For the text-containing cell, return its midpoint in (X, Y) coordinate format. 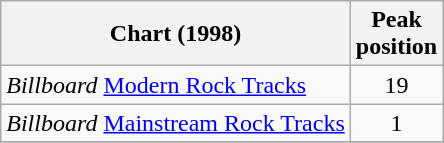
1 (396, 123)
Billboard Modern Rock Tracks (176, 85)
19 (396, 85)
Chart (1998) (176, 34)
Peakposition (396, 34)
Billboard Mainstream Rock Tracks (176, 123)
